Output the (x, y) coordinate of the center of the cell containing the given text.  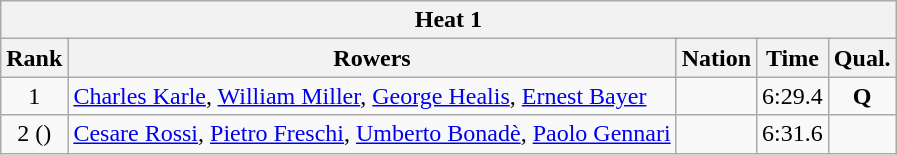
Nation (716, 58)
Charles Karle, William Miller, George Healis, Ernest Bayer (372, 96)
Rowers (372, 58)
6:31.6 (793, 134)
Q (862, 96)
2 () (34, 134)
Rank (34, 58)
Cesare Rossi, Pietro Freschi, Umberto Bonadè, Paolo Gennari (372, 134)
Heat 1 (448, 20)
6:29.4 (793, 96)
Qual. (862, 58)
1 (34, 96)
Time (793, 58)
